Capture the cell that displays the provided text and extract its (X, Y) central coordinate. 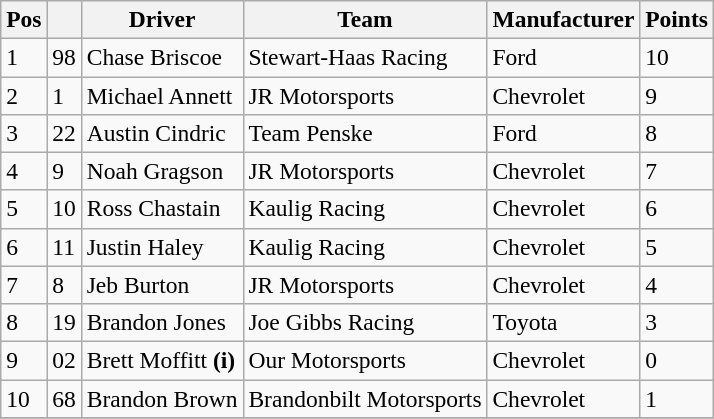
Driver (162, 19)
Joe Gibbs Racing (365, 322)
2 (24, 95)
Pos (24, 19)
Chase Briscoe (162, 57)
Team Penske (365, 133)
Brandonbilt Motorsports (365, 398)
Manufacturer (564, 19)
19 (64, 322)
0 (677, 360)
Michael Annett (162, 95)
Team (365, 19)
02 (64, 360)
98 (64, 57)
Brandon Jones (162, 322)
Noah Gragson (162, 171)
22 (64, 133)
Ross Chastain (162, 209)
Stewart-Haas Racing (365, 57)
Our Motorsports (365, 360)
Toyota (564, 322)
11 (64, 247)
Justin Haley (162, 247)
Brett Moffitt (i) (162, 360)
68 (64, 398)
Jeb Burton (162, 285)
Points (677, 19)
Brandon Brown (162, 398)
Austin Cindric (162, 133)
